Capture the cell that displays the provided text and extract its (X, Y) central coordinate. 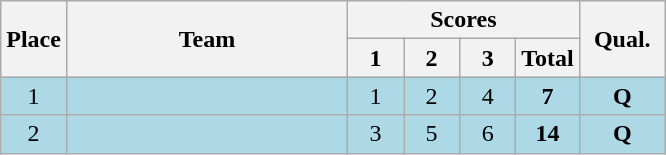
Team (206, 39)
Scores (464, 20)
5 (432, 134)
Qual. (622, 39)
Place (34, 39)
7 (548, 96)
14 (548, 134)
6 (488, 134)
4 (488, 96)
Total (548, 58)
